Determine the (x, y) coordinate at the center of the cell enclosing the given text.  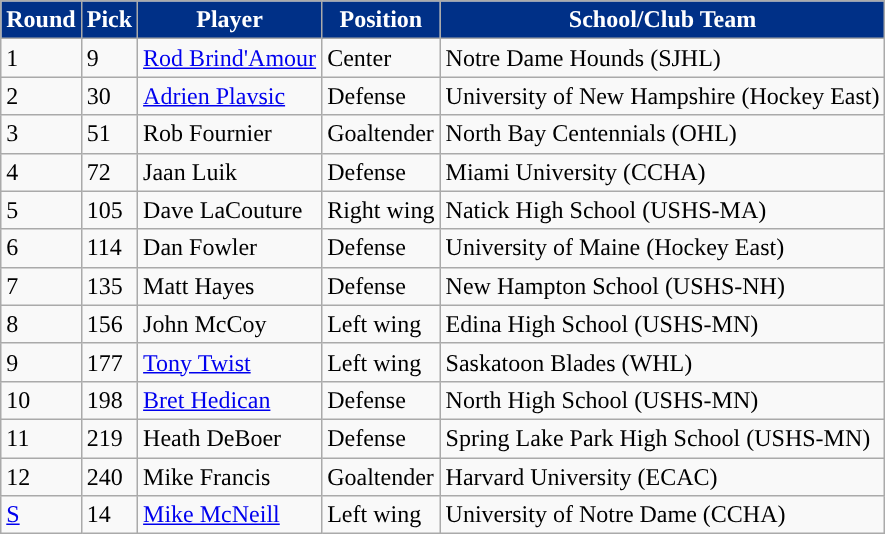
Mike Francis (230, 477)
S (41, 515)
156 (109, 324)
North Bay Centennials (OHL) (662, 134)
177 (109, 362)
10 (41, 400)
Rob Fournier (230, 134)
135 (109, 286)
Dave LaCouture (230, 210)
7 (41, 286)
Bret Hedican (230, 400)
105 (109, 210)
Player (230, 20)
198 (109, 400)
Right wing (381, 210)
14 (109, 515)
8 (41, 324)
University of Notre Dame (CCHA) (662, 515)
Jaan Luik (230, 172)
Notre Dame Hounds (SJHL) (662, 58)
Center (381, 58)
4 (41, 172)
New Hampton School (USHS-NH) (662, 286)
Position (381, 20)
5 (41, 210)
219 (109, 438)
Round (41, 20)
Miami University (CCHA) (662, 172)
51 (109, 134)
University of Maine (Hockey East) (662, 248)
Rod Brind'Amour (230, 58)
Saskatoon Blades (WHL) (662, 362)
John McCoy (230, 324)
Adrien Plavsic (230, 96)
Dan Fowler (230, 248)
Spring Lake Park High School (USHS-MN) (662, 438)
72 (109, 172)
30 (109, 96)
Harvard University (ECAC) (662, 477)
Edina High School (USHS-MN) (662, 324)
School/Club Team (662, 20)
Natick High School (USHS-MA) (662, 210)
Mike McNeill (230, 515)
6 (41, 248)
Pick (109, 20)
Matt Hayes (230, 286)
114 (109, 248)
University of New Hampshire (Hockey East) (662, 96)
12 (41, 477)
2 (41, 96)
1 (41, 58)
North High School (USHS-MN) (662, 400)
3 (41, 134)
Heath DeBoer (230, 438)
11 (41, 438)
Tony Twist (230, 362)
240 (109, 477)
